Provide the [x, y] coordinate of the cell's center where the given text is located.  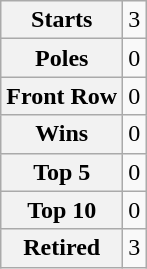
Poles [62, 58]
Top 5 [62, 172]
Retired [62, 248]
Starts [62, 20]
Top 10 [62, 210]
Wins [62, 134]
Front Row [62, 96]
